From the cell containing the given text, extract its center point as (x, y) coordinate. 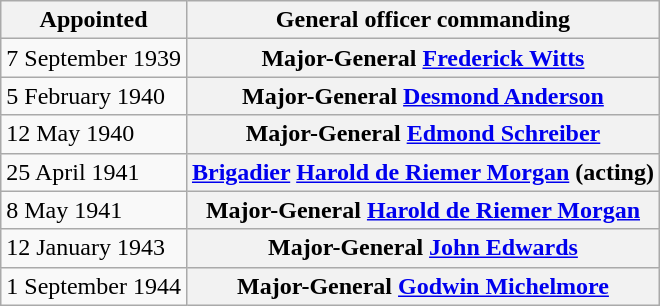
7 September 1939 (94, 58)
General officer commanding (422, 20)
12 May 1940 (94, 134)
Major-General Harold de Riemer Morgan (422, 210)
Major-General John Edwards (422, 248)
Brigadier Harold de Riemer Morgan (acting) (422, 172)
Major-General Godwin Michelmore (422, 286)
Major-General Desmond Anderson (422, 96)
Appointed (94, 20)
25 April 1941 (94, 172)
5 February 1940 (94, 96)
Major-General Edmond Schreiber (422, 134)
8 May 1941 (94, 210)
12 January 1943 (94, 248)
Major-General Frederick Witts (422, 58)
1 September 1944 (94, 286)
